Scan for the cell matching the given text and deliver its [X, Y] coordinate at center. 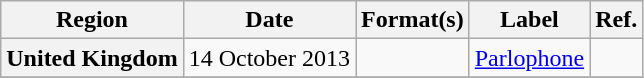
United Kingdom [92, 58]
Ref. [616, 20]
Format(s) [413, 20]
Region [92, 20]
Date [269, 20]
14 October 2013 [269, 58]
Parlophone [529, 58]
Label [529, 20]
